For the text-containing cell, return its midpoint in [X, Y] coordinate format. 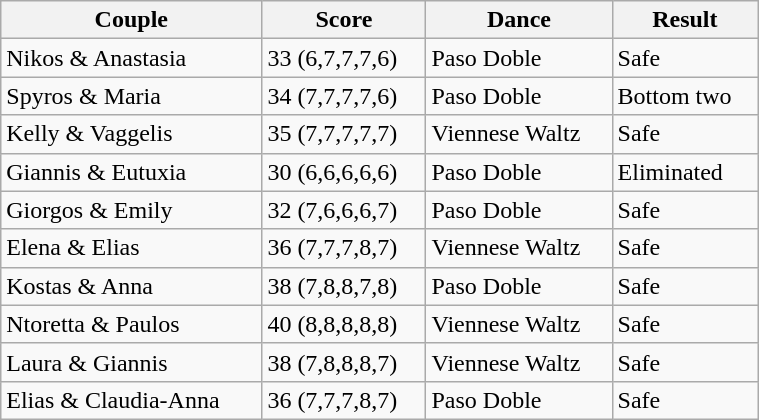
Giannis & Eutuxia [132, 172]
Result [685, 20]
Elena & Elias [132, 248]
Bottom two [685, 96]
38 (7,8,8,8,7) [344, 362]
Kelly & Vaggelis [132, 134]
Laura & Giannis [132, 362]
Score [344, 20]
Eliminated [685, 172]
34 (7,7,7,7,6) [344, 96]
32 (7,6,6,6,7) [344, 210]
Nikos & Anastasia [132, 58]
38 (7,8,8,7,8) [344, 286]
Ntoretta & Paulos [132, 324]
Elias & Claudia-Anna [132, 400]
Kostas & Anna [132, 286]
Spyros & Maria [132, 96]
40 (8,8,8,8,8) [344, 324]
Giorgos & Emily [132, 210]
Couple [132, 20]
35 (7,7,7,7,7) [344, 134]
Dance [519, 20]
33 (6,7,7,7,6) [344, 58]
30 (6,6,6,6,6) [344, 172]
